Find where the given text appears and provide that cell's center as [X, Y] coordinate. 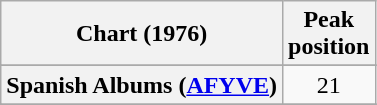
Peakposition [329, 34]
Chart (1976) [142, 34]
Spanish Albums (AFYVE) [142, 85]
21 [329, 85]
